Determine the [x, y] coordinate at the center of the cell enclosing the given text.  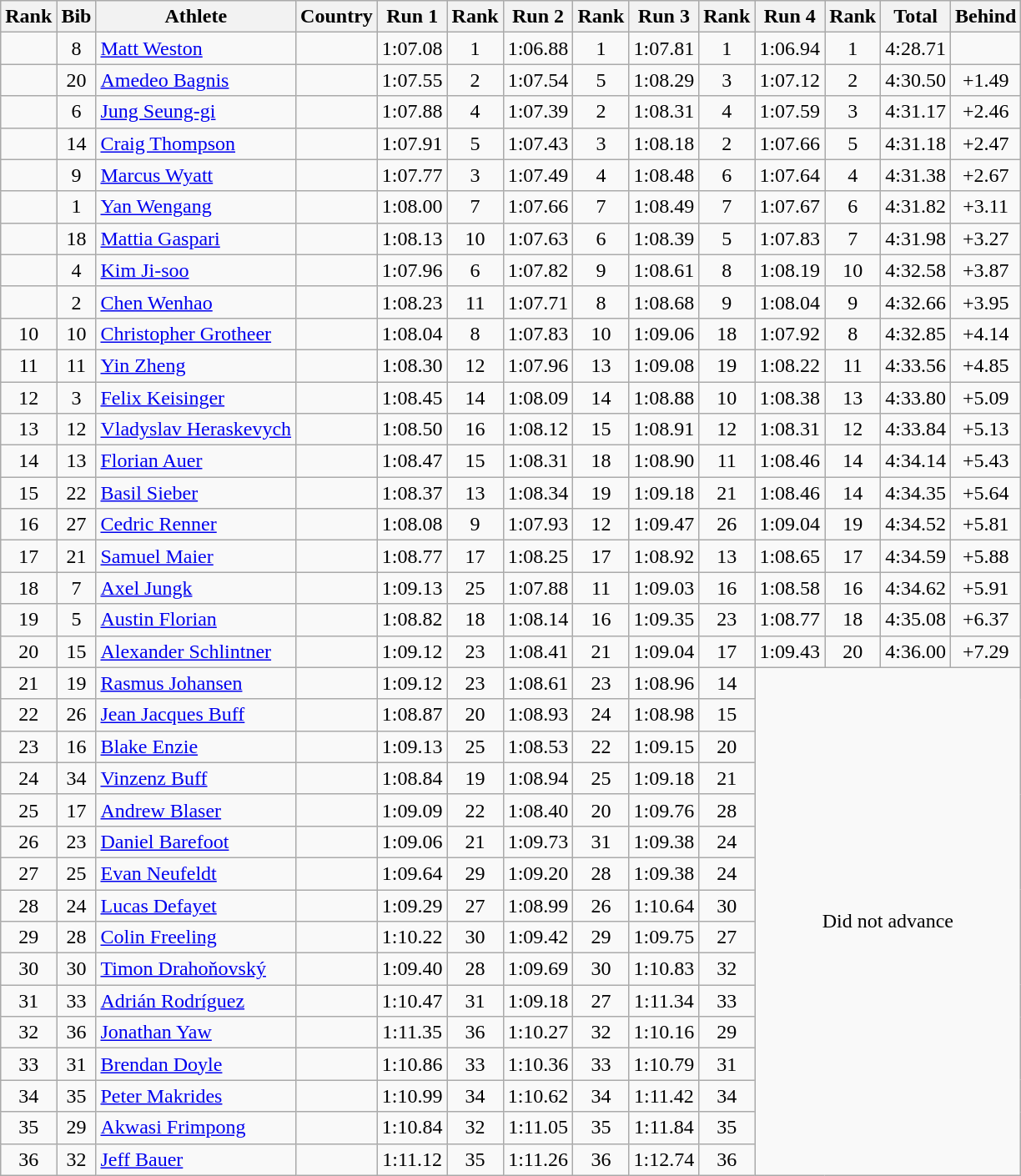
+3.11 [985, 207]
1:11.35 [412, 1033]
Cedric Renner [196, 525]
1:07.93 [538, 525]
1:09.43 [790, 651]
1:08.45 [412, 398]
1:08.58 [790, 588]
1:07.43 [538, 143]
4:31.18 [916, 143]
1:10.36 [538, 1064]
1:09.09 [412, 810]
1:07.81 [664, 48]
+6.37 [985, 620]
1:07.49 [538, 175]
1:11.34 [664, 1001]
Run 2 [538, 17]
1:08.19 [790, 270]
+5.43 [985, 461]
1:09.29 [412, 905]
Amedeo Bagnis [196, 80]
+2.67 [985, 175]
1:08.34 [538, 493]
+3.95 [985, 302]
4:34.35 [916, 493]
1:10.22 [412, 937]
Run 3 [664, 17]
Yan Wengang [196, 207]
1:07.77 [412, 175]
+3.87 [985, 270]
1:08.53 [538, 746]
Chen Wenhao [196, 302]
1:10.64 [664, 905]
Country [337, 17]
1:07.91 [412, 143]
1:08.47 [412, 461]
1:10.86 [412, 1064]
4:31.38 [916, 175]
1:06.88 [538, 48]
1:08.13 [412, 239]
1:08.82 [412, 620]
1:12.74 [664, 1159]
4:34.59 [916, 556]
1:08.98 [664, 715]
+5.88 [985, 556]
4:34.52 [916, 525]
Jeff Bauer [196, 1159]
1:09.73 [538, 842]
Vinzenz Buff [196, 778]
Evan Neufeldt [196, 873]
Rasmus Johansen [196, 683]
1:11.05 [538, 1128]
Run 1 [412, 17]
1:08.29 [664, 80]
1:07.59 [790, 112]
4:36.00 [916, 651]
1:11.42 [664, 1096]
1:08.30 [412, 365]
1:09.03 [664, 588]
Jonathan Yaw [196, 1033]
4:34.14 [916, 461]
1:10.27 [538, 1033]
Behind [985, 17]
1:07.08 [412, 48]
Adrián Rodríguez [196, 1001]
1:10.16 [664, 1033]
Colin Freeling [196, 937]
1:08.92 [664, 556]
Vladyslav Heraskevych [196, 430]
1:09.42 [538, 937]
+2.46 [985, 112]
Yin Zheng [196, 365]
1:08.00 [412, 207]
1:07.64 [790, 175]
1:07.82 [538, 270]
1:09.08 [664, 365]
1:09.76 [664, 810]
4:30.50 [916, 80]
1:08.93 [538, 715]
+5.64 [985, 493]
+2.47 [985, 143]
Run 4 [790, 17]
1:07.12 [790, 80]
+5.13 [985, 430]
+5.09 [985, 398]
1:07.39 [538, 112]
1:08.09 [538, 398]
4:31.82 [916, 207]
4:33.84 [916, 430]
Jean Jacques Buff [196, 715]
1:09.20 [538, 873]
+4.14 [985, 334]
1:09.40 [412, 969]
1:07.67 [790, 207]
1:08.14 [538, 620]
1:09.64 [412, 873]
Felix Keisinger [196, 398]
1:09.75 [664, 937]
1:11.26 [538, 1159]
Kim Ji-soo [196, 270]
+4.85 [985, 365]
1:10.99 [412, 1096]
Daniel Barefoot [196, 842]
Total [916, 17]
1:11.12 [412, 1159]
Christopher Grotheer [196, 334]
Peter Makrides [196, 1096]
Brendan Doyle [196, 1064]
+5.81 [985, 525]
+3.27 [985, 239]
4:33.80 [916, 398]
4:31.98 [916, 239]
Timon Drahoňovský [196, 969]
+5.91 [985, 588]
1:08.99 [538, 905]
1:08.50 [412, 430]
1:10.83 [664, 969]
1:09.47 [664, 525]
1:08.41 [538, 651]
1:08.23 [412, 302]
1:08.88 [664, 398]
1:08.38 [790, 398]
1:10.84 [412, 1128]
Lucas Defayet [196, 905]
1:08.49 [664, 207]
4:35.08 [916, 620]
1:08.08 [412, 525]
4:32.58 [916, 270]
1:10.79 [664, 1064]
1:08.65 [790, 556]
+1.49 [985, 80]
1:09.35 [664, 620]
Andrew Blaser [196, 810]
1:08.39 [664, 239]
Did not advance [888, 921]
Marcus Wyatt [196, 175]
Bib [77, 17]
1:08.94 [538, 778]
1:08.96 [664, 683]
1:08.91 [664, 430]
4:32.66 [916, 302]
Alexander Schlintner [196, 651]
Axel Jungk [196, 588]
Samuel Maier [196, 556]
1:10.47 [412, 1001]
1:10.62 [538, 1096]
Athlete [196, 17]
1:06.94 [790, 48]
Austin Florian [196, 620]
1:08.48 [664, 175]
1:08.84 [412, 778]
1:08.68 [664, 302]
1:08.90 [664, 461]
1:08.87 [412, 715]
1:08.22 [790, 365]
4:28.71 [916, 48]
1:07.55 [412, 80]
Akwasi Frimpong [196, 1128]
Florian Auer [196, 461]
4:32.85 [916, 334]
1:09.15 [664, 746]
1:07.92 [790, 334]
+7.29 [985, 651]
4:34.62 [916, 588]
1:08.12 [538, 430]
1:09.69 [538, 969]
1:08.25 [538, 556]
1:08.40 [538, 810]
1:08.18 [664, 143]
1:08.37 [412, 493]
1:07.63 [538, 239]
Basil Sieber [196, 493]
1:07.54 [538, 80]
4:33.56 [916, 365]
Matt Weston [196, 48]
4:31.17 [916, 112]
1:07.71 [538, 302]
Mattia Gaspari [196, 239]
Jung Seung-gi [196, 112]
Craig Thompson [196, 143]
1:11.84 [664, 1128]
Blake Enzie [196, 746]
